Locate the cell with the specified text and output its [x, y] center coordinate. 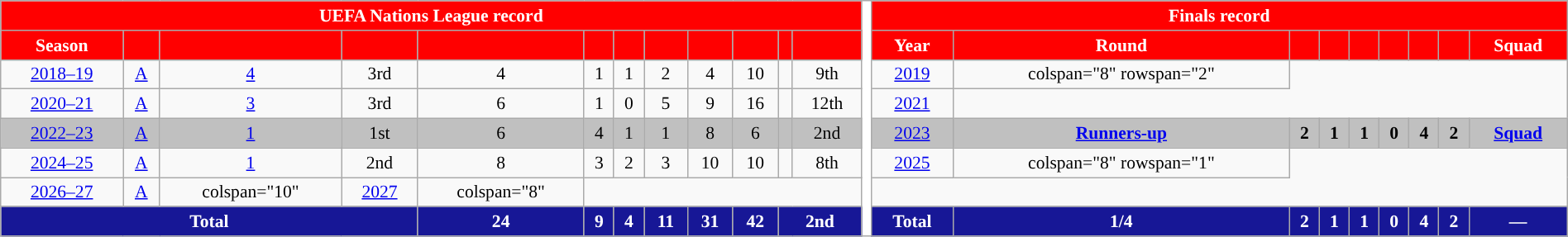
colspan="8" [501, 192]
colspan="8" rowspan="2" [1121, 74]
UEFA Nations League record [432, 16]
2020–21 [62, 104]
2025 [911, 163]
2018–19 [62, 74]
2021 [911, 104]
1/4 [1121, 222]
2022–23 [62, 134]
11 [667, 222]
24 [501, 222]
colspan="8" rowspan="1" [1121, 163]
— [1518, 222]
Runners-up [1121, 134]
Year [911, 45]
Round [1121, 45]
31 [710, 222]
16 [756, 104]
12th [827, 104]
Finals record [1219, 16]
8th [827, 163]
2026–27 [62, 192]
Season [62, 45]
2024–25 [62, 163]
2023 [911, 134]
1st [380, 134]
colspan="10" [251, 192]
42 [756, 222]
2019 [911, 74]
9th [827, 74]
2027 [380, 192]
5 [667, 104]
